Return (X, Y) of the center of cell containing provided text 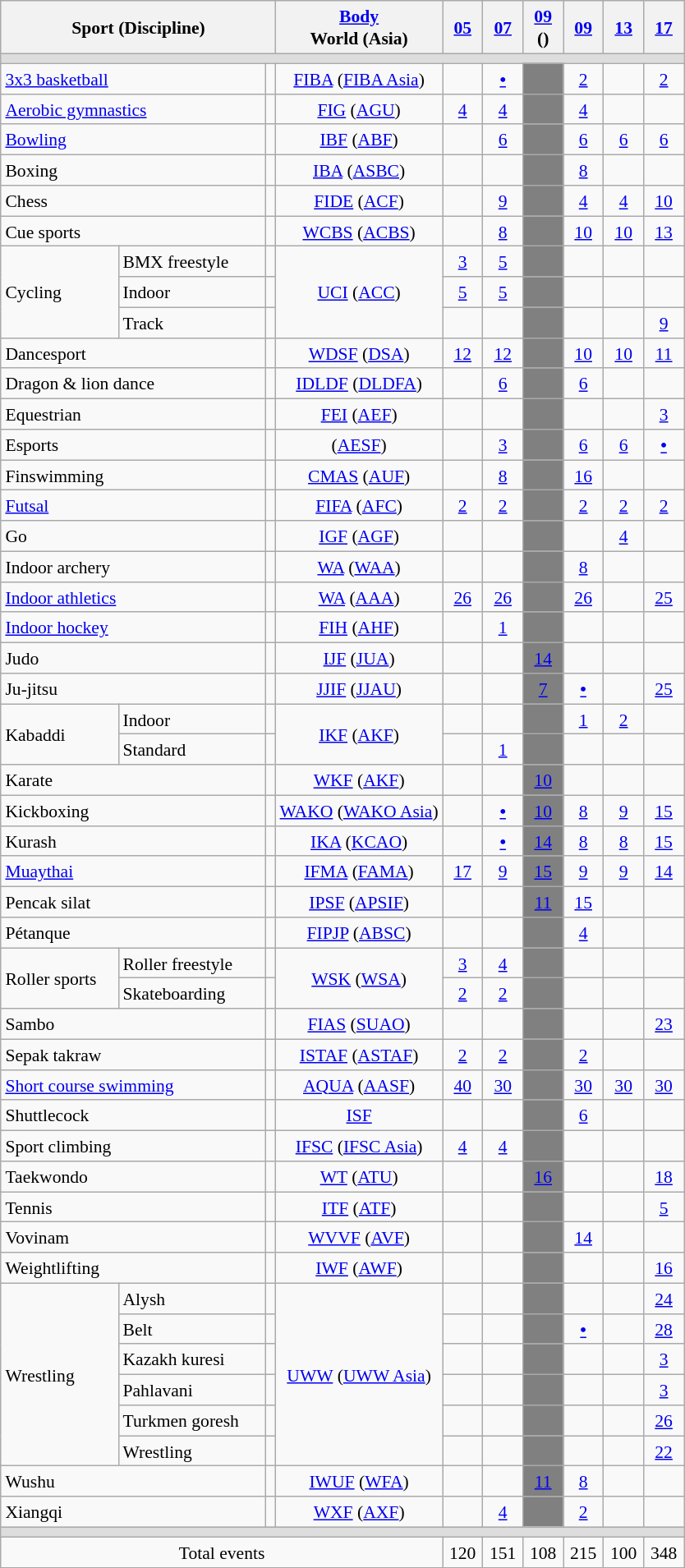
Bowling (133, 140)
Judo (133, 657)
3x3 basketball (133, 79)
Kazakh kuresi (192, 1359)
UCI (ACC) (360, 292)
Roller freestyle (192, 963)
Futsal (133, 506)
Boxing (133, 169)
Skateboarding (192, 994)
FIDE (ACF) (360, 200)
WKF (AKF) (360, 780)
Pétanque (133, 933)
Sambo (133, 1023)
Cycling (59, 292)
Muaythai (133, 871)
09 (583, 27)
Kickboxing (133, 810)
18 (664, 1176)
120 (463, 1552)
Indoor athletics (133, 596)
Weightlifting (133, 1268)
ISF (360, 1115)
Pahlavani (192, 1390)
WA (WAA) (360, 567)
215 (583, 1552)
AQUA (AASF) (360, 1084)
IKA (KCAO) (360, 841)
Belt (192, 1329)
108 (544, 1552)
24 (664, 1298)
FEI (AEF) (360, 414)
Kurash (133, 841)
IWF (AWF) (360, 1268)
07 (503, 27)
09() (544, 27)
Karate (133, 780)
Indoor hockey (133, 628)
Chess (133, 200)
IDLDF (DLDFA) (360, 383)
Go (133, 536)
28 (664, 1329)
Dancesport (133, 353)
WA (AAA) (360, 596)
Shuttlecock (133, 1115)
IWUF (WFA) (360, 1482)
Pencak silat (133, 902)
7 (544, 688)
WAKO (WAKO Asia) (360, 810)
FIFA (AFC) (360, 506)
FIH (AHF) (360, 628)
BodyWorld (Asia) (360, 27)
Turkmen goresh (192, 1421)
Finswimming (133, 475)
IGF (AGF) (360, 536)
Total events (222, 1552)
Short course swimming (133, 1084)
WDSF (DSA) (360, 353)
ISTAF (ASTAF) (360, 1055)
Sport climbing (133, 1145)
BMX freestyle (192, 261)
Tennis (133, 1207)
FIPJP (ABSC) (360, 933)
Xiangqi (133, 1511)
IFMA (FAMA) (360, 871)
Taekwondo (133, 1176)
23 (664, 1023)
Alysh (192, 1298)
Aerobic gymnastics (133, 108)
WT (ATU) (360, 1176)
FIBA (FIBA Asia) (360, 79)
Sepak takraw (133, 1055)
FIAS (SUAO) (360, 1023)
05 (463, 27)
40 (463, 1084)
348 (664, 1552)
ITF (ATF) (360, 1207)
100 (624, 1552)
(AESF) (360, 445)
Dragon & lion dance (133, 383)
Cue sports (133, 232)
WSK (WSA) (360, 978)
Wushu (133, 1482)
Esports (133, 445)
JJIF (JJAU) (360, 688)
FIG (AGU) (360, 108)
WXF (AXF) (360, 1511)
IFSC (IFSC Asia) (360, 1145)
Track (192, 322)
Sport (Discipline) (138, 27)
Equestrian (133, 414)
Vovinam (133, 1237)
UWW (UWW Asia) (360, 1375)
IJF (JUA) (360, 657)
WCBS (ACBS) (360, 232)
IKF (AKF) (360, 734)
22 (664, 1451)
151 (503, 1552)
Kabaddi (59, 734)
CMAS (AUF) (360, 475)
Roller sports (59, 978)
WVVF (AVF) (360, 1237)
Ju-jitsu (133, 688)
IBA (ASBC) (360, 169)
IBF (ABF) (360, 140)
IPSF (APSIF) (360, 902)
Standard (192, 749)
Indoor archery (133, 567)
